Locate the cell with the specified text and output its (X, Y) center coordinate. 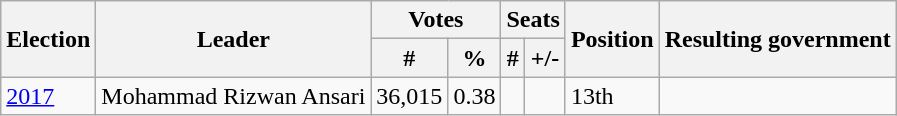
Leader (234, 39)
Seats (533, 20)
Election (48, 39)
+/- (546, 58)
Position (612, 39)
% (474, 58)
2017 (48, 96)
0.38 (474, 96)
36,015 (410, 96)
Resulting government (778, 39)
Mohammad Rizwan Ansari (234, 96)
Votes (436, 20)
13th (612, 96)
